Identify which cell holds the provided text, then report its [X, Y] central coordinate. 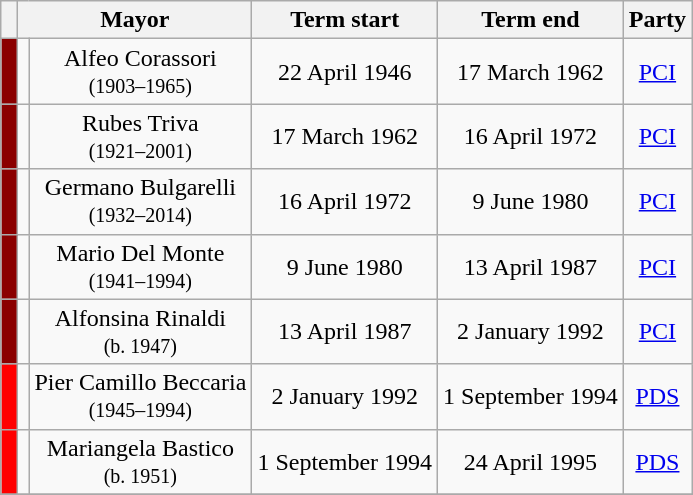
Term start [345, 20]
22 April 1946 [345, 72]
Rubes Triva(1921–2001) [140, 136]
Alfeo Corassori(1903–1965) [140, 72]
Term end [531, 20]
Alfonsina Rinaldi(b. 1947) [140, 332]
Mayor [135, 20]
Mariangela Bastico(b. 1951) [140, 462]
Germano Bulgarelli(1932–2014) [140, 202]
Mario Del Monte(1941–1994) [140, 266]
24 April 1995 [531, 462]
Party [657, 20]
Pier Camillo Beccaria(1945–1994) [140, 396]
